Extract the (x, y) coordinate from the center of the cell holding the provided text.  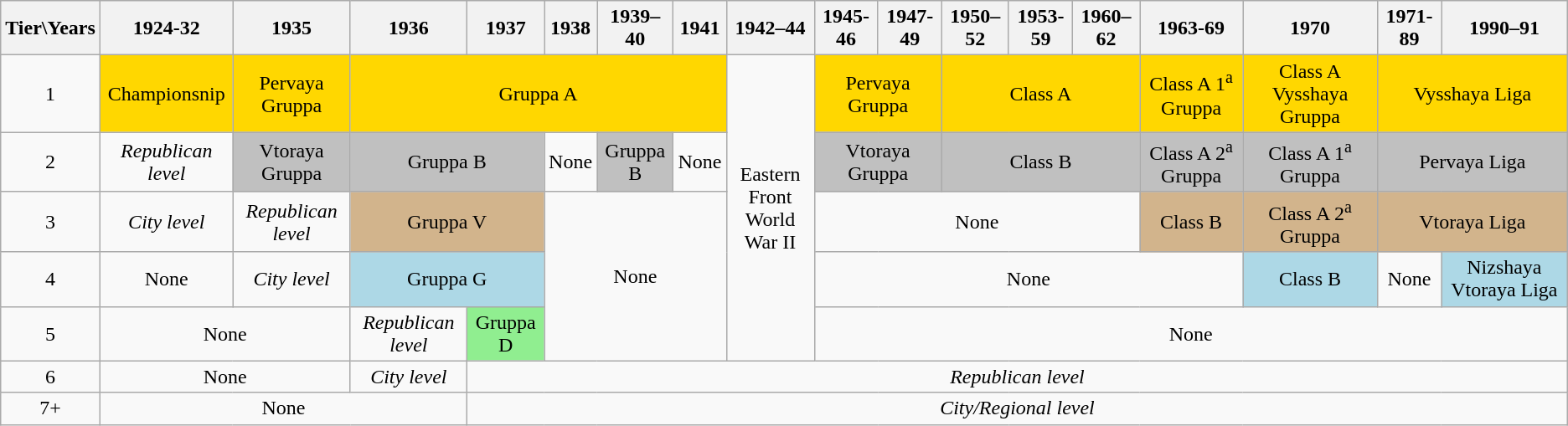
1945-46 (846, 28)
4 (50, 280)
Class A Vysshaya Gruppa (1310, 94)
1963-69 (1191, 28)
2 (50, 162)
1935 (291, 28)
Eastern FrontWorld War II (771, 208)
5 (50, 333)
1939–40 (635, 28)
1970 (1310, 28)
Championsnip (166, 94)
1960–62 (1106, 28)
7+ (50, 408)
1938 (571, 28)
1950–52 (975, 28)
1942–44 (771, 28)
Vysshaya Liga (1473, 94)
Gruppa V (447, 222)
Gruppa A (538, 94)
Vtoraya Liga (1473, 222)
1947-49 (910, 28)
3 (50, 222)
Gruppa G (447, 280)
1990–91 (1504, 28)
1937 (506, 28)
1953-59 (1040, 28)
City/Regional level (1018, 408)
Gruppa D (506, 333)
Nizshaya Vtoraya Liga (1504, 280)
1924-32 (166, 28)
1 (50, 94)
Class A (1040, 94)
Pervaya Liga (1473, 162)
1941 (700, 28)
1936 (409, 28)
Tier\Years (50, 28)
6 (50, 377)
1971-89 (1409, 28)
